From the cell containing the given text, extract its center point as [x, y] coordinate. 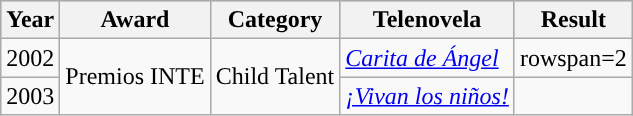
Category [275, 20]
¡Vivan los niños! [428, 96]
Telenovela [428, 20]
rowspan=2 [573, 58]
Premios INTE [135, 77]
Carita de Ángel [428, 58]
2003 [30, 96]
Year [30, 20]
Child Talent [275, 77]
Award [135, 20]
2002 [30, 58]
Result [573, 20]
